Return [x, y] of the center of cell containing provided text 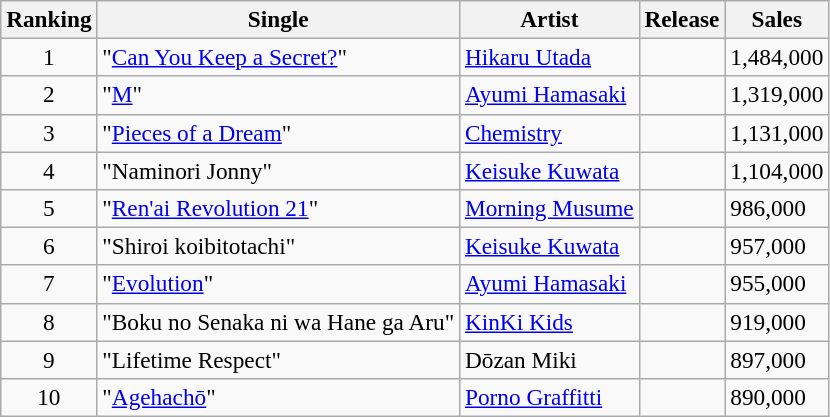
986,000 [777, 208]
2 [49, 95]
"Shiroi koibitotachi" [278, 246]
Ranking [49, 19]
"Can You Keep a Secret?" [278, 57]
9 [49, 359]
Dōzan Miki [550, 359]
7 [49, 284]
"Evolution" [278, 284]
"Naminori Jonny" [278, 170]
Artist [550, 19]
Release [682, 19]
"M" [278, 95]
Porno Graffitti [550, 397]
3 [49, 133]
897,000 [777, 359]
890,000 [777, 397]
5 [49, 208]
"Boku no Senaka ni wa Hane ga Aru" [278, 322]
"Pieces of a Dream" [278, 133]
1 [49, 57]
Chemistry [550, 133]
"Ren'ai Revolution 21" [278, 208]
919,000 [777, 322]
957,000 [777, 246]
6 [49, 246]
Sales [777, 19]
1,484,000 [777, 57]
10 [49, 397]
Single [278, 19]
955,000 [777, 284]
"Lifetime Respect" [278, 359]
Morning Musume [550, 208]
8 [49, 322]
4 [49, 170]
Hikaru Utada [550, 57]
1,319,000 [777, 95]
"Agehachō" [278, 397]
1,104,000 [777, 170]
1,131,000 [777, 133]
KinKi Kids [550, 322]
